Extract the (x, y) coordinate from the center of the cell holding the provided text.  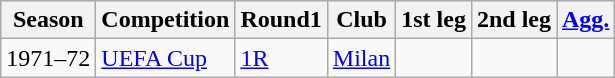
Agg. (585, 20)
Competition (166, 20)
2nd leg (514, 20)
1R (281, 58)
UEFA Cup (166, 58)
Club (361, 20)
1st leg (434, 20)
Season (48, 20)
Round1 (281, 20)
Milan (361, 58)
1971–72 (48, 58)
